For the text-containing cell, return its midpoint in [x, y] coordinate format. 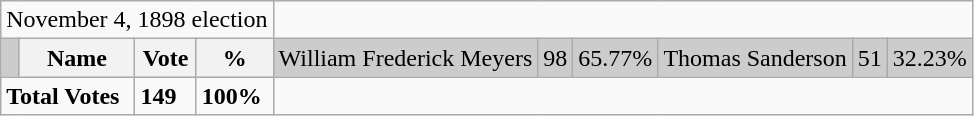
98 [556, 58]
% [234, 58]
51 [870, 58]
Name [77, 58]
Vote [166, 58]
Thomas Sanderson [755, 58]
November 4, 1898 election [137, 20]
William Frederick Meyers [406, 58]
100% [234, 96]
149 [166, 96]
32.23% [930, 58]
65.77% [616, 58]
Total Votes [68, 96]
